Output the [X, Y] coordinate of the center of the cell containing the given text.  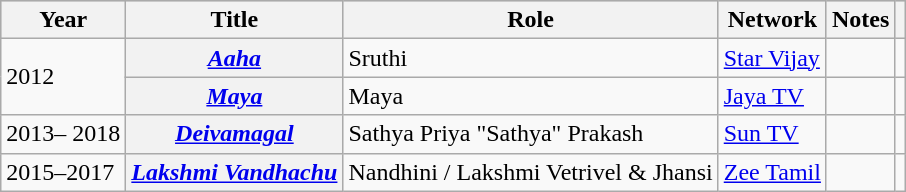
Year [64, 20]
Aaha [234, 58]
Notes [860, 20]
Deivamagal [234, 134]
Sathya Priya "Sathya" Prakash [530, 134]
Zee Tamil [772, 172]
Sruthi [530, 58]
Network [772, 20]
Title [234, 20]
Lakshmi Vandhachu [234, 172]
Sun TV [772, 134]
Nandhini / Lakshmi Vetrivel & Jhansi [530, 172]
2013– 2018 [64, 134]
Star Vijay [772, 58]
Role [530, 20]
2015–2017 [64, 172]
Jaya TV [772, 96]
2012 [64, 77]
